Identify which cell holds the provided text, then report its (x, y) central coordinate. 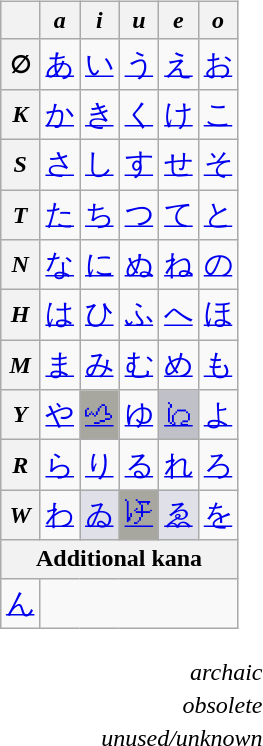
や (60, 415)
か (60, 114)
て (179, 215)
を (218, 515)
し (100, 164)
ち (100, 215)
め (179, 365)
の (218, 265)
i (100, 20)
わ (60, 515)
い (100, 64)
れ (179, 465)
e (179, 20)
N (20, 265)
む (139, 365)
∅ (20, 64)
あ (60, 64)
ね (179, 265)
つ (139, 215)
Additional kana (118, 559)
た (60, 215)
𛀁 (179, 415)
ひ (100, 315)
ふ (139, 315)
ゆ (139, 415)
う (139, 64)
𛄟 (139, 515)
W (20, 515)
す (139, 164)
そ (218, 164)
せ (179, 164)
T (20, 215)
a (60, 20)
へ (179, 315)
R (20, 465)
け (179, 114)
り (100, 465)
H (20, 315)
な (60, 265)
Y (20, 415)
ゐ (100, 515)
さ (60, 164)
ろ (218, 465)
ほ (218, 315)
え (179, 64)
S (20, 164)
よ (218, 415)
K (20, 114)
く (139, 114)
も (218, 365)
ま (60, 365)
こ (218, 114)
ん (20, 603)
き (100, 114)
み (100, 365)
は (60, 315)
る (139, 465)
お (218, 64)
o (218, 20)
u (139, 20)
に (100, 265)
と (218, 215)
ゑ (179, 515)
ぬ (139, 265)
M (20, 365)
𛀆 (100, 415)
ら (60, 465)
